Locate the cell with the specified text and output its [X, Y] center coordinate. 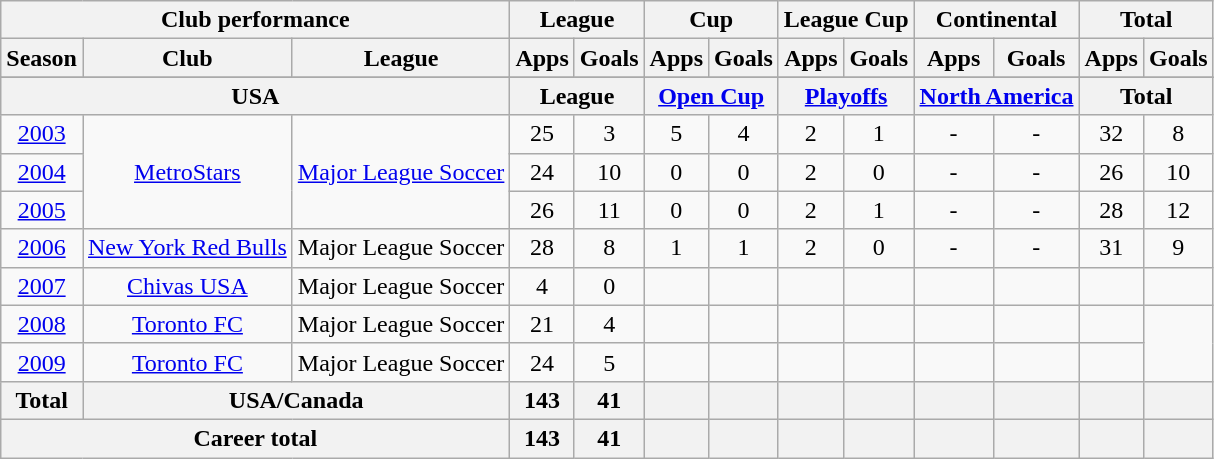
League Cup [846, 20]
2007 [42, 286]
2008 [42, 324]
North America [996, 96]
12 [1178, 210]
Open Cup [711, 96]
11 [609, 210]
MetroStars [187, 172]
2006 [42, 248]
Career total [256, 438]
32 [1111, 134]
New York Red Bulls [187, 248]
21 [542, 324]
Continental [996, 20]
2003 [42, 134]
2009 [42, 362]
2005 [42, 210]
Chivas USA [187, 286]
3 [609, 134]
USA [256, 96]
Season [42, 58]
Club [187, 58]
9 [1178, 248]
31 [1111, 248]
Club performance [256, 20]
Cup [711, 20]
Playoffs [846, 96]
25 [542, 134]
USA/Canada [296, 400]
2004 [42, 172]
